For the text-containing cell, return its midpoint in [x, y] coordinate format. 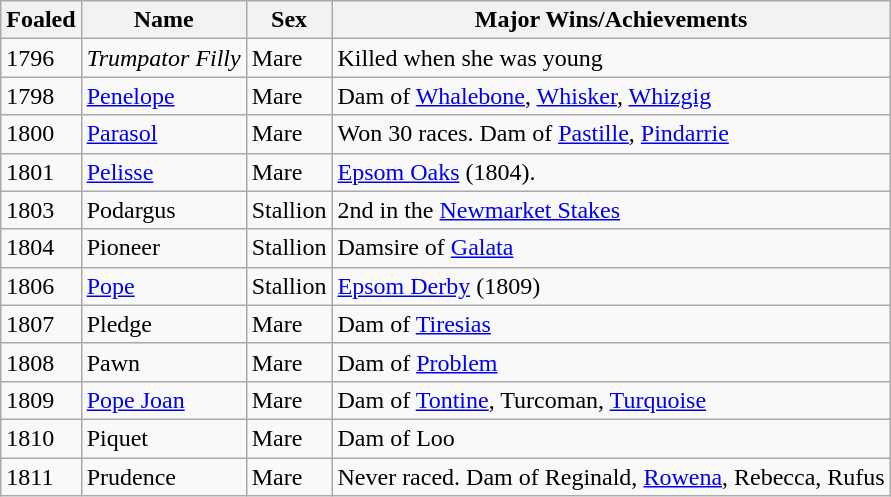
Dam of Whalebone, Whisker, Whizgig [611, 96]
Pawn [164, 362]
Sex [289, 20]
Penelope [164, 96]
Parasol [164, 134]
Major Wins/Achievements [611, 20]
Pledge [164, 324]
1809 [41, 400]
Killed when she was young [611, 58]
Piquet [164, 438]
1807 [41, 324]
Dam of Loo [611, 438]
Pioneer [164, 248]
Dam of Tontine, Turcoman, Turquoise [611, 400]
1800 [41, 134]
1804 [41, 248]
Foaled [41, 20]
1808 [41, 362]
1798 [41, 96]
1801 [41, 172]
Podargus [164, 210]
Pelisse [164, 172]
Damsire of Galata [611, 248]
1806 [41, 286]
Dam of Tiresias [611, 324]
Prudence [164, 477]
Never raced. Dam of Reginald, Rowena, Rebecca, Rufus [611, 477]
Dam of Problem [611, 362]
Name [164, 20]
Epsom Oaks (1804). [611, 172]
Pope [164, 286]
Epsom Derby (1809) [611, 286]
1796 [41, 58]
2nd in the Newmarket Stakes [611, 210]
1811 [41, 477]
Won 30 races. Dam of Pastille, Pindarrie [611, 134]
Pope Joan [164, 400]
1803 [41, 210]
1810 [41, 438]
Trumpator Filly [164, 58]
